Extract the (x, y) coordinate from the center of the cell holding the provided text.  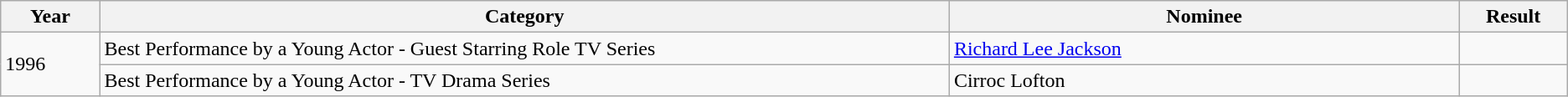
Nominee (1204, 17)
Richard Lee Jackson (1204, 48)
Best Performance by a Young Actor - TV Drama Series (524, 80)
Result (1513, 17)
Best Performance by a Young Actor - Guest Starring Role TV Series (524, 48)
Category (524, 17)
Year (50, 17)
1996 (50, 64)
Cirroc Lofton (1204, 80)
